Provide the [X, Y] coordinate of the cell's center where the given text is located.  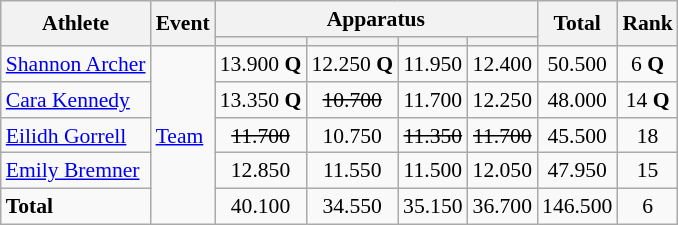
40.100 [261, 207]
11.950 [432, 64]
18 [648, 136]
10.700 [352, 100]
Rank [648, 24]
Apparatus [376, 19]
48.000 [577, 100]
47.950 [577, 171]
12.250 [502, 100]
146.500 [577, 207]
34.550 [352, 207]
Shannon Archer [76, 64]
36.700 [502, 207]
6 Q [648, 64]
11.550 [352, 171]
Cara Kennedy [76, 100]
Emily Bremner [76, 171]
Event [183, 24]
12.050 [502, 171]
12.250 Q [352, 64]
12.400 [502, 64]
50.500 [577, 64]
12.850 [261, 171]
35.150 [432, 207]
13.900 Q [261, 64]
10.750 [352, 136]
Athlete [76, 24]
11.500 [432, 171]
45.500 [577, 136]
Team [183, 135]
Eilidh Gorrell [76, 136]
6 [648, 207]
15 [648, 171]
14 Q [648, 100]
13.350 Q [261, 100]
11.350 [432, 136]
